Detect which cell encompasses the target text, then output its (X, Y) center coordinate. 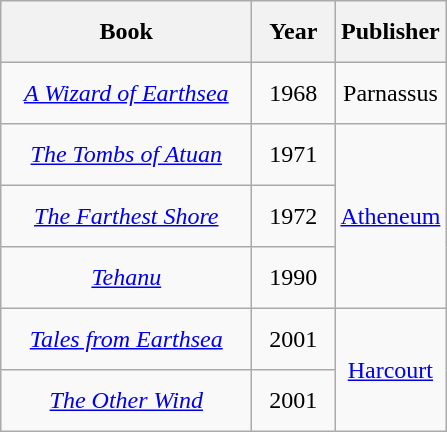
Book (126, 32)
Atheneum (390, 216)
Harcourt (390, 370)
1968 (294, 93)
A Wizard of Earthsea (126, 93)
The Tombs of Atuan (126, 155)
Year (294, 32)
1971 (294, 155)
Parnassus (390, 93)
1972 (294, 216)
1990 (294, 278)
Tales from Earthsea (126, 339)
Publisher (390, 32)
The Other Wind (126, 401)
Tehanu (126, 278)
The Farthest Shore (126, 216)
